Identify which cell holds the provided text, then report its (x, y) central coordinate. 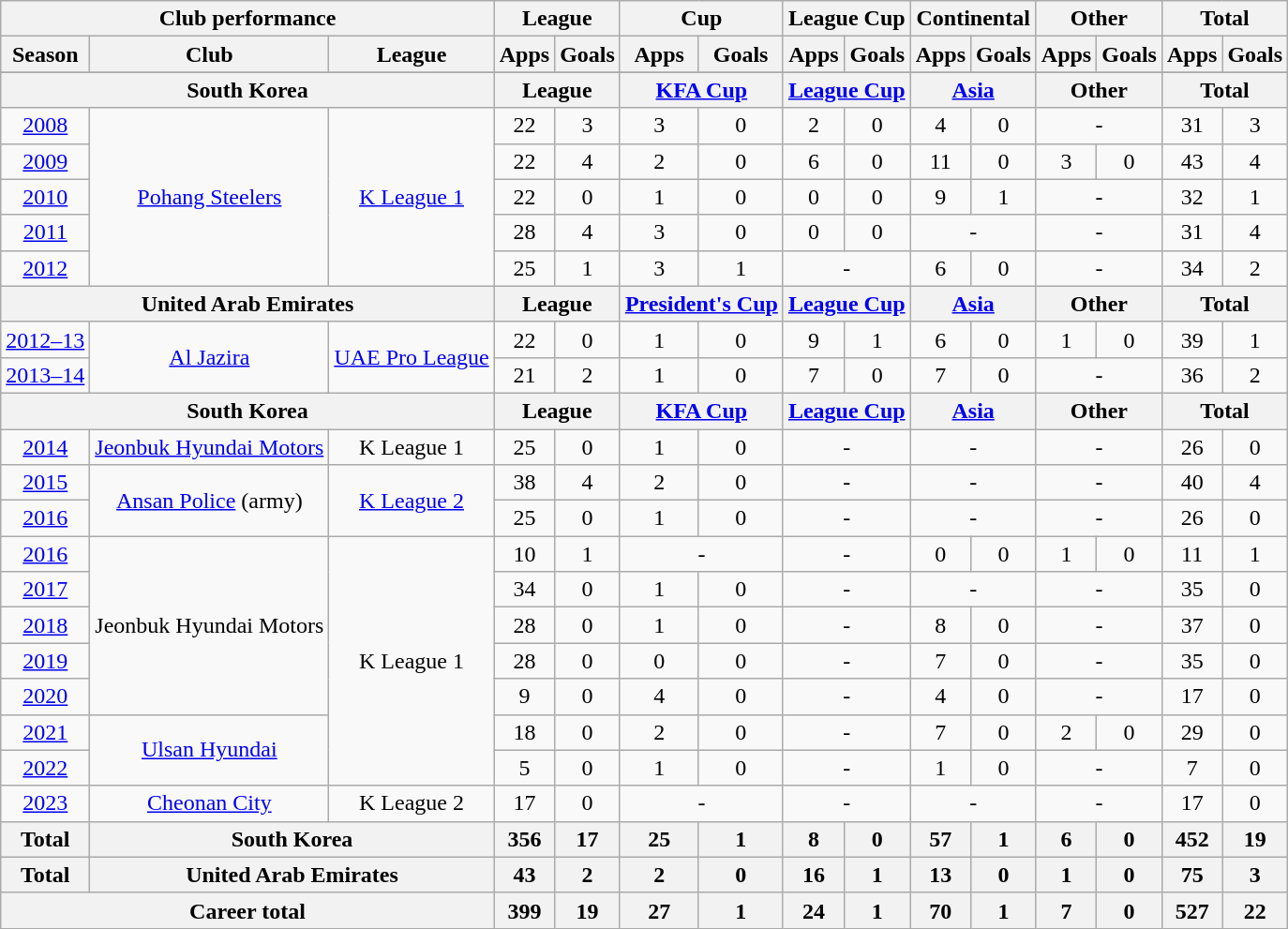
2013–14 (45, 375)
57 (940, 839)
2018 (45, 625)
13 (940, 875)
2023 (45, 803)
29 (1191, 732)
39 (1191, 339)
2019 (45, 661)
2009 (45, 161)
21 (524, 375)
Ulsan Hyundai (210, 750)
356 (524, 839)
2010 (45, 197)
Ansan Police (army) (210, 501)
UAE Pro League (412, 357)
10 (524, 554)
Cheonan City (210, 803)
2020 (45, 697)
Al Jazira (210, 357)
36 (1191, 375)
32 (1191, 197)
President's Cup (701, 304)
2017 (45, 590)
Season (45, 54)
38 (524, 483)
40 (1191, 483)
2014 (45, 447)
Continental (973, 19)
37 (1191, 625)
2022 (45, 768)
5 (524, 768)
2021 (45, 732)
452 (1191, 839)
Career total (247, 910)
Club (210, 54)
2011 (45, 232)
2012–13 (45, 339)
18 (524, 732)
Cup (701, 19)
16 (814, 875)
2008 (45, 126)
2012 (45, 268)
527 (1191, 910)
Pohang Steelers (210, 197)
Club performance (247, 19)
70 (940, 910)
27 (659, 910)
75 (1191, 875)
2015 (45, 483)
24 (814, 910)
399 (524, 910)
